Search for the cell housing the specified text and yield its (x, y) center coordinate. 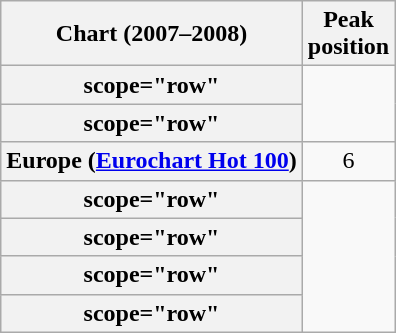
6 (348, 161)
Chart (2007–2008) (152, 34)
Peakposition (348, 34)
Europe (Eurochart Hot 100) (152, 161)
